Return the (x, y) coordinate for the center point of the cell that contains the specified text.  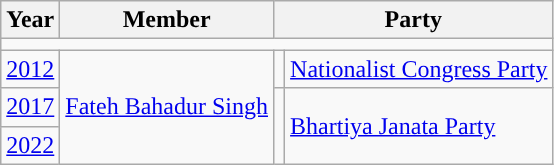
Fateh Bahadur Singh (167, 107)
Nationalist Congress Party (419, 69)
Party (414, 20)
2017 (30, 107)
Bhartiya Janata Party (419, 126)
2012 (30, 69)
2022 (30, 145)
Member (167, 20)
Year (30, 20)
